Output the [x, y] coordinate of the center of the cell containing the given text.  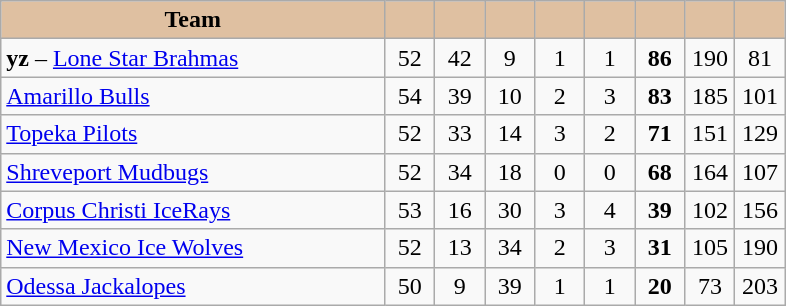
102 [710, 210]
14 [510, 134]
10 [510, 96]
86 [660, 58]
81 [760, 58]
4 [610, 210]
50 [410, 286]
Shreveport Mudbugs [193, 172]
Corpus Christi IceRays [193, 210]
129 [760, 134]
Topeka Pilots [193, 134]
18 [510, 172]
Amarillo Bulls [193, 96]
71 [660, 134]
68 [660, 172]
164 [710, 172]
53 [410, 210]
203 [760, 286]
30 [510, 210]
13 [460, 248]
16 [460, 210]
20 [660, 286]
54 [410, 96]
Odessa Jackalopes [193, 286]
Team [193, 20]
156 [760, 210]
83 [660, 96]
73 [710, 286]
101 [760, 96]
New Mexico Ice Wolves [193, 248]
151 [710, 134]
yz – Lone Star Brahmas [193, 58]
42 [460, 58]
185 [710, 96]
31 [660, 248]
33 [460, 134]
105 [710, 248]
107 [760, 172]
